From the cell containing the given text, extract its center point as (x, y) coordinate. 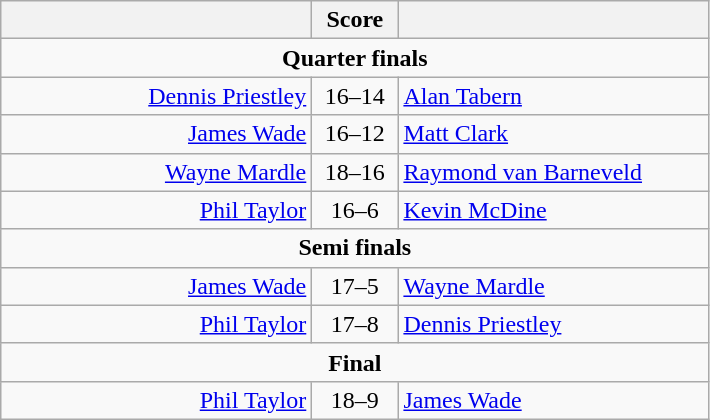
16–6 (355, 210)
16–12 (355, 134)
18–16 (355, 172)
16–14 (355, 96)
Alan Tabern (554, 96)
17–5 (355, 286)
Raymond van Barneveld (554, 172)
17–8 (355, 324)
Semi finals (355, 248)
Final (355, 362)
Matt Clark (554, 134)
Quarter finals (355, 58)
Kevin McDine (554, 210)
Score (355, 20)
18–9 (355, 400)
